Provide the [X, Y] coordinate of the cell's center where the given text is located.  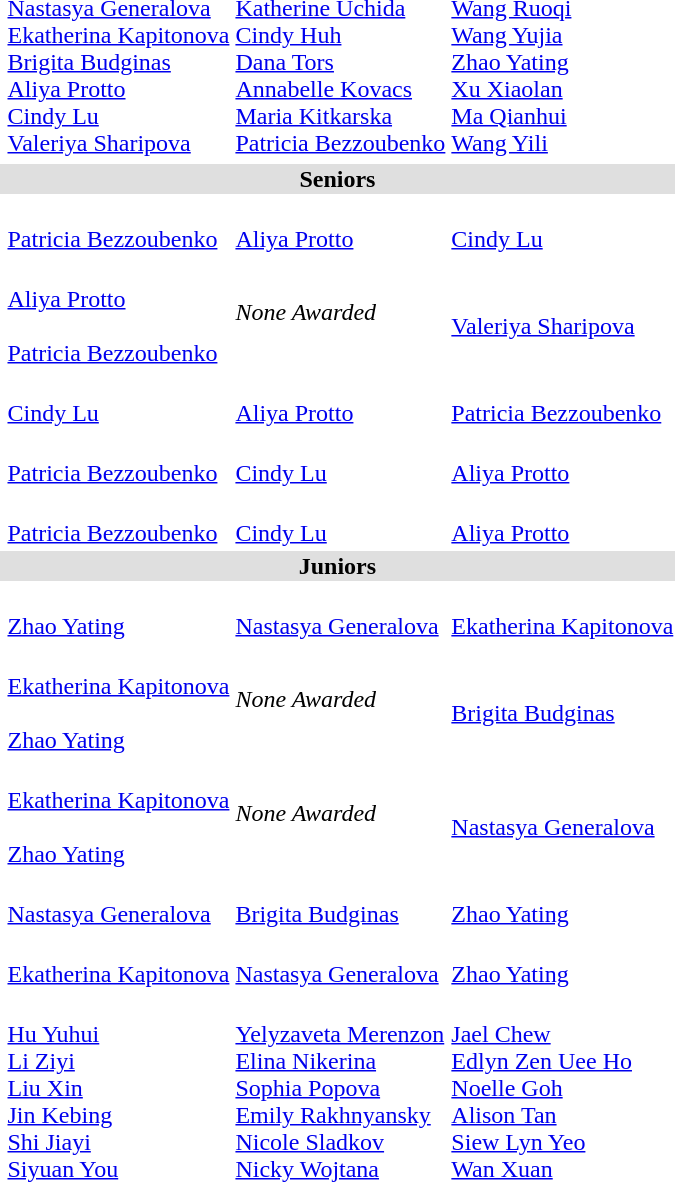
Seniors [338, 179]
Valeriya Sharipova [562, 312]
Aliya ProttoPatricia Bezzoubenko [118, 312]
Juniors [338, 566]
